For the text-containing cell, return its midpoint in (x, y) coordinate format. 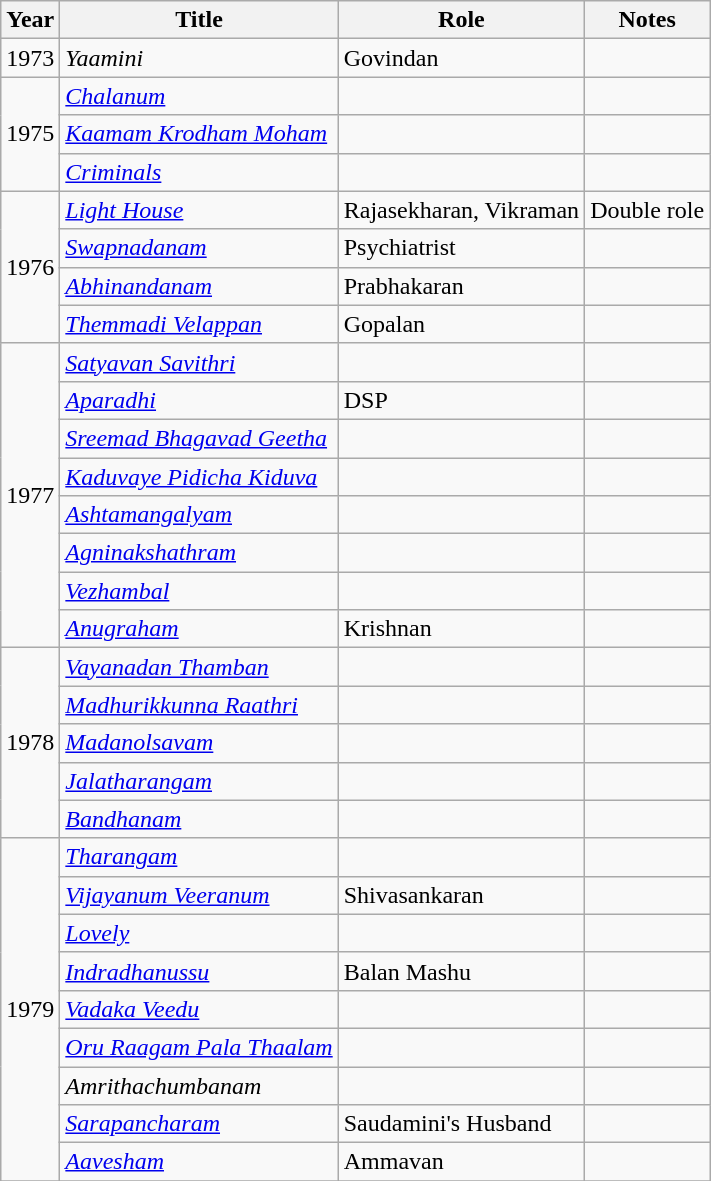
Kaamam Krodham Moham (199, 134)
Sreemad Bhagavad Geetha (199, 438)
Notes (648, 20)
1978 (30, 743)
Ashtamangalyam (199, 515)
Madhurikkunna Raathri (199, 705)
Year (30, 20)
Kaduvaye Pidicha Kiduva (199, 477)
Chalanum (199, 96)
1975 (30, 134)
Gopalan (461, 324)
Themmadi Velappan (199, 324)
Double role (648, 210)
Vijayanum Veeranum (199, 895)
Tharangam (199, 857)
Aparadhi (199, 400)
Lovely (199, 933)
Oru Raagam Pala Thaalam (199, 1047)
Saudamini's Husband (461, 1124)
Vezhambal (199, 591)
Role (461, 20)
Light House (199, 210)
Criminals (199, 172)
Jalatharangam (199, 781)
Balan Mashu (461, 971)
1973 (30, 58)
Bandhanam (199, 819)
Krishnan (461, 629)
DSP (461, 400)
Satyavan Savithri (199, 362)
1976 (30, 267)
Amrithachumbanam (199, 1085)
Ammavan (461, 1162)
1979 (30, 1010)
1977 (30, 495)
Vadaka Veedu (199, 1009)
Rajasekharan, Vikraman (461, 210)
Govindan (461, 58)
Psychiatrist (461, 248)
Swapnadanam (199, 248)
Agninakshathram (199, 553)
Indradhanussu (199, 971)
Shivasankaran (461, 895)
Madanolsavam (199, 743)
Sarapancharam (199, 1124)
Anugraham (199, 629)
Prabhakaran (461, 286)
Abhinandanam (199, 286)
Yaamini (199, 58)
Title (199, 20)
Vayanadan Thamban (199, 667)
Aavesham (199, 1162)
